Extract the [X, Y] coordinate from the center of the cell holding the provided text.  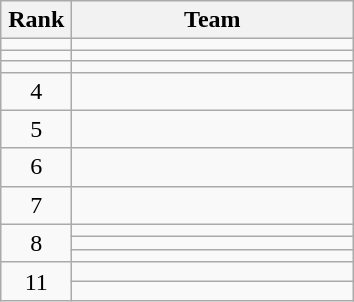
Team [212, 20]
7 [36, 205]
4 [36, 91]
11 [36, 281]
6 [36, 167]
5 [36, 129]
Rank [36, 20]
8 [36, 243]
